Provide the [x, y] coordinate of the cell's center where the given text is located.  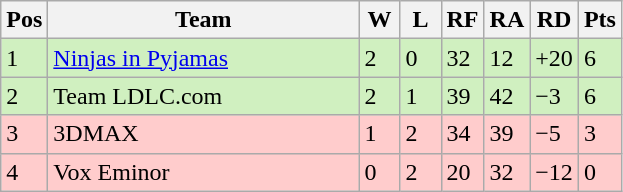
Team LDLC.com [204, 96]
RA [507, 20]
12 [507, 58]
Pos [24, 20]
Ninjas in Pyjamas [204, 58]
−12 [554, 172]
RF [462, 20]
−3 [554, 96]
Pts [600, 20]
3DMAX [204, 134]
34 [462, 134]
RD [554, 20]
20 [462, 172]
Vox Eminor [204, 172]
W [380, 20]
4 [24, 172]
+20 [554, 58]
Team [204, 20]
−5 [554, 134]
42 [507, 96]
L [420, 20]
